From the cell containing the given text, extract its center point as [X, Y] coordinate. 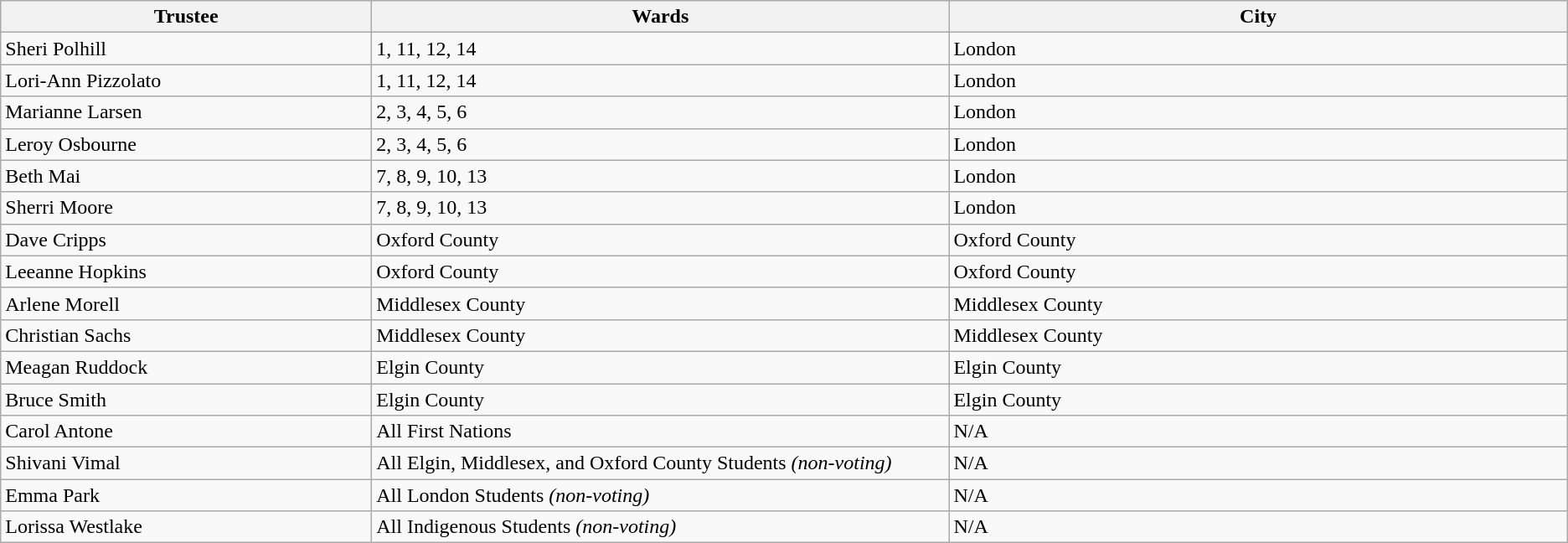
All Indigenous Students (non-voting) [660, 527]
Trustee [186, 17]
All First Nations [660, 432]
City [1258, 17]
Beth Mai [186, 176]
Carol Antone [186, 432]
Marianne Larsen [186, 112]
Sherri Moore [186, 208]
Emma Park [186, 495]
Lori-Ann Pizzolato [186, 80]
Wards [660, 17]
Sheri Polhill [186, 49]
All Elgin, Middlesex, and Oxford County Students (non-voting) [660, 463]
Christian Sachs [186, 335]
Arlene Morell [186, 303]
Bruce Smith [186, 400]
Shivani Vimal [186, 463]
All London Students (non-voting) [660, 495]
Leeanne Hopkins [186, 271]
Lorissa Westlake [186, 527]
Leroy Osbourne [186, 144]
Meagan Ruddock [186, 367]
Dave Cripps [186, 240]
